Return [x, y] of the center of cell containing provided text 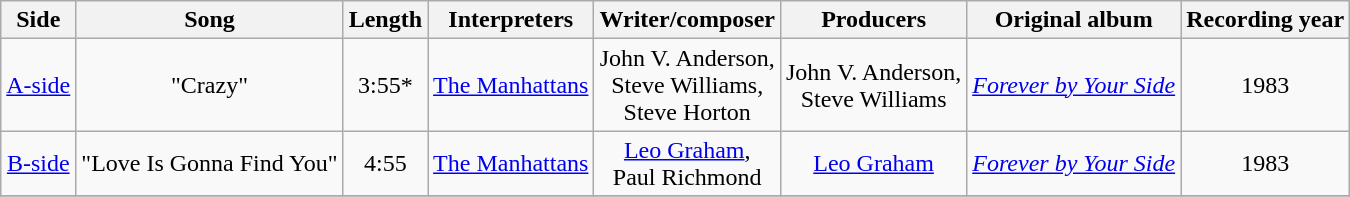
Original album [1074, 20]
Length [385, 20]
Side [38, 20]
John V. Anderson, Steve Williams [873, 85]
Interpreters [511, 20]
Producers [873, 20]
"Love Is Gonna Find You" [210, 164]
B-side [38, 164]
4:55 [385, 164]
Song [210, 20]
"Crazy" [210, 85]
Leo Graham, Paul Richmond [688, 164]
John V. Anderson, Steve Williams, Steve Horton [688, 85]
Writer/composer [688, 20]
Leo Graham [873, 164]
A-side [38, 85]
Recording year [1266, 20]
3:55* [385, 85]
